Find where the given text appears and provide that cell's center as [x, y] coordinate. 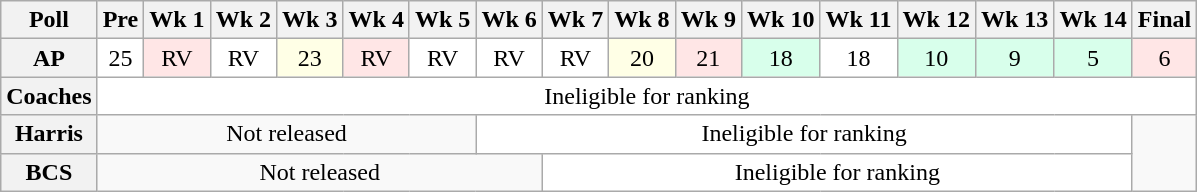
Wk 7 [575, 20]
BCS [49, 172]
20 [642, 58]
Final [1164, 20]
Wk 5 [442, 20]
Wk 3 [310, 20]
Wk 10 [781, 20]
5 [1093, 58]
23 [310, 58]
AP [49, 58]
Wk 6 [509, 20]
Wk 4 [376, 20]
Wk 14 [1093, 20]
Wk 9 [708, 20]
6 [1164, 58]
Wk 12 [936, 20]
Coaches [49, 96]
Wk 13 [1014, 20]
21 [708, 58]
Wk 8 [642, 20]
Wk 2 [243, 20]
Pre [120, 20]
9 [1014, 58]
10 [936, 58]
Harris [49, 134]
Wk 1 [177, 20]
Wk 11 [858, 20]
Poll [49, 20]
25 [120, 58]
